Return [X, Y] of the center of cell containing provided text 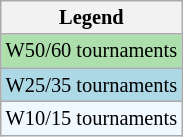
W10/15 tournaments [92, 118]
Legend [92, 17]
W50/60 tournaments [92, 51]
W25/35 tournaments [92, 85]
